Search for the cell housing the specified text and yield its (X, Y) center coordinate. 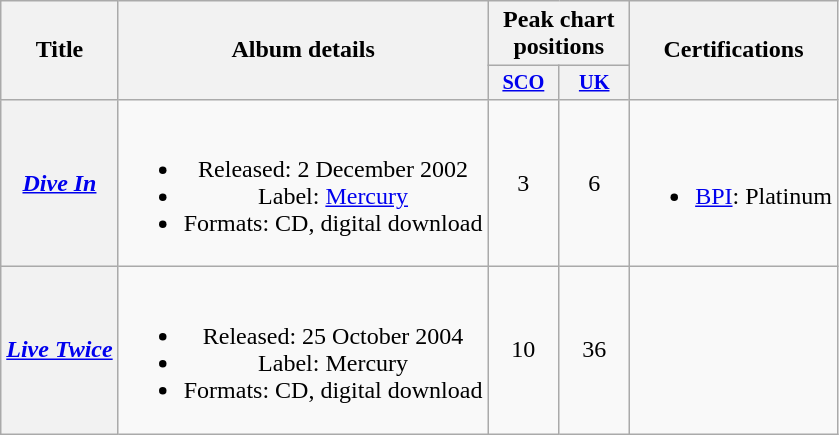
36 (594, 350)
Dive In (60, 182)
Title (60, 50)
6 (594, 182)
Released: 25 October 2004Label: MercuryFormats: CD, digital download (303, 350)
UK (594, 83)
Released: 2 December 2002Label: MercuryFormats: CD, digital download (303, 182)
10 (524, 350)
Live Twice (60, 350)
BPI: Platinum (734, 182)
Peak chart positions (559, 34)
SCO (524, 83)
3 (524, 182)
Album details (303, 50)
Certifications (734, 50)
